Capture the cell that displays the provided text and extract its (x, y) central coordinate. 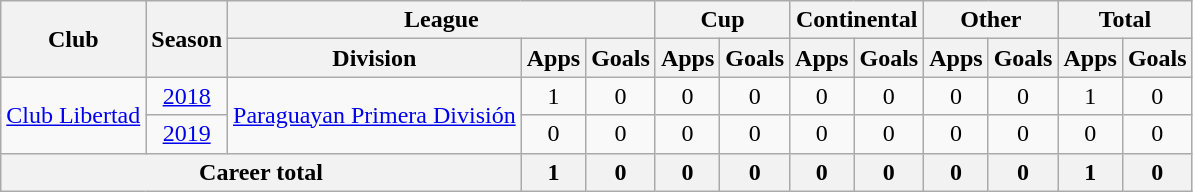
Total (1125, 20)
Continental (857, 20)
Season (187, 39)
2019 (187, 134)
Career total (261, 172)
2018 (187, 96)
Division (375, 58)
Cup (722, 20)
Club (74, 39)
Other (991, 20)
Paraguayan Primera División (375, 115)
League (442, 20)
Club Libertad (74, 115)
